Scan for the cell matching the given text and deliver its [x, y] coordinate at center. 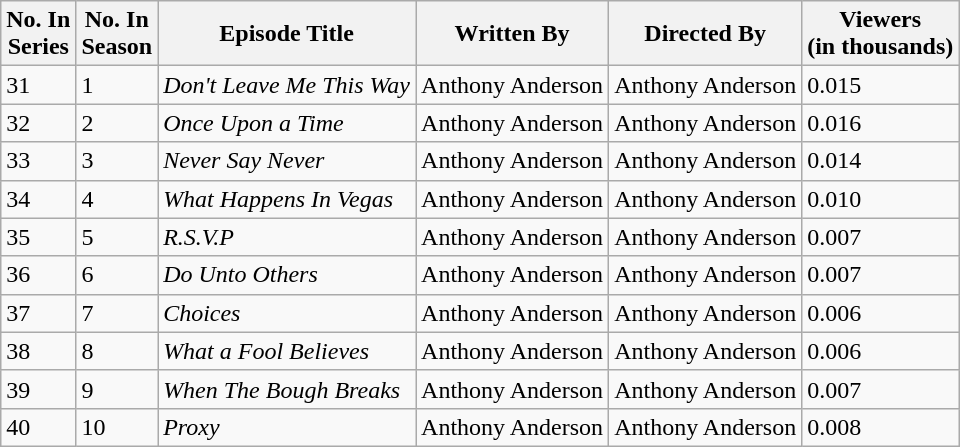
4 [117, 199]
Episode Title [287, 34]
Never Say Never [287, 161]
8 [117, 351]
1 [117, 85]
R.S.V.P [287, 237]
No. InSeries [38, 34]
31 [38, 85]
0.015 [880, 85]
Choices [287, 313]
5 [117, 237]
38 [38, 351]
9 [117, 389]
7 [117, 313]
6 [117, 275]
34 [38, 199]
10 [117, 427]
0.014 [880, 161]
Directed By [706, 34]
0.016 [880, 123]
What a Fool Believes [287, 351]
0.010 [880, 199]
2 [117, 123]
When The Bough Breaks [287, 389]
32 [38, 123]
Written By [512, 34]
36 [38, 275]
Viewers(in thousands) [880, 34]
39 [38, 389]
37 [38, 313]
Once Upon a Time [287, 123]
Don't Leave Me This Way [287, 85]
Proxy [287, 427]
40 [38, 427]
33 [38, 161]
0.008 [880, 427]
No. InSeason [117, 34]
Do Unto Others [287, 275]
35 [38, 237]
3 [117, 161]
What Happens In Vegas [287, 199]
